Output the [X, Y] coordinate of the center of the cell containing the given text.  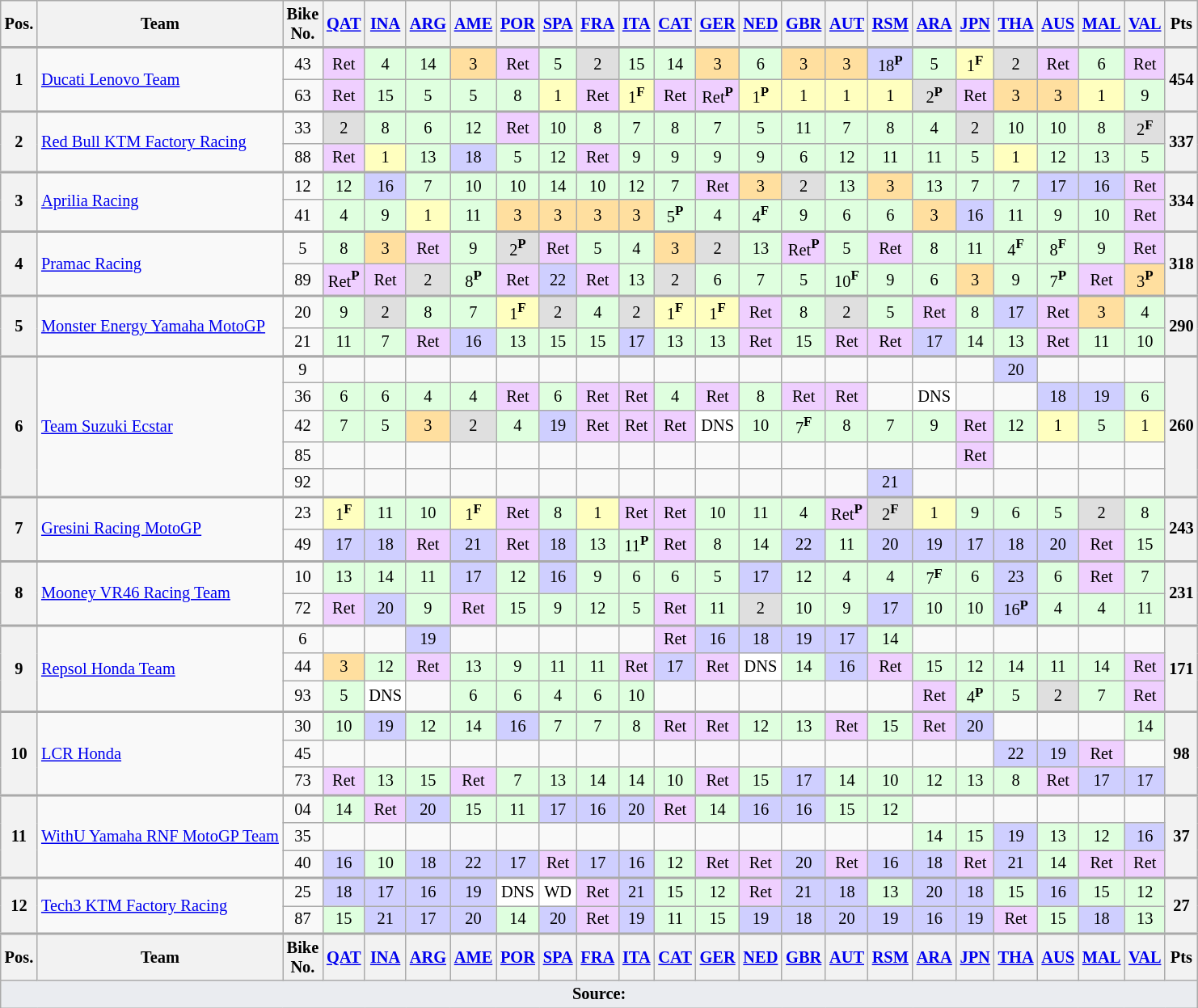
87 [302, 919]
454 [1181, 79]
92 [302, 483]
4P [975, 696]
5P [674, 216]
04 [302, 808]
42 [302, 425]
Repsol Honda Team [160, 668]
45 [302, 753]
Source: [600, 994]
49 [302, 545]
73 [302, 781]
Ducati Lenovo Team [160, 79]
25 [302, 892]
Red Bull KTM Factory Racing [160, 141]
41 [302, 216]
16P [1016, 609]
10F [847, 280]
89 [302, 280]
93 [302, 696]
Gresini Racing MotoGP [160, 529]
WithU Yamaha RNF MotoGP Team [160, 836]
334 [1181, 201]
40 [302, 863]
318 [1181, 264]
Mooney VR46 Racing Team [160, 593]
Monster Energy Yamaha MotoGP [160, 326]
3P [1145, 280]
231 [1181, 593]
98 [1181, 753]
LCR Honda [160, 753]
18P [891, 64]
WD [558, 892]
290 [1181, 326]
Team Suzuki Ecstar [160, 426]
8P [474, 280]
35 [302, 837]
37 [1181, 836]
7P [1058, 280]
337 [1181, 141]
Tech3 KTM Factory Racing [160, 905]
11P [636, 545]
30 [302, 726]
85 [302, 455]
Aprilia Racing [160, 201]
44 [302, 666]
171 [1181, 668]
88 [302, 158]
72 [302, 609]
63 [302, 95]
243 [1181, 529]
43 [302, 64]
1P [761, 95]
36 [302, 397]
27 [1181, 905]
Pramac Racing [160, 264]
260 [1181, 426]
33 [302, 128]
8F [1058, 247]
